Return [x, y] of the center of cell containing provided text 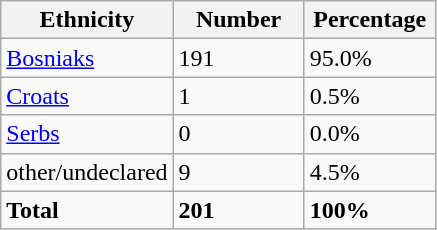
Bosniaks [87, 58]
Percentage [370, 20]
0.0% [370, 134]
9 [238, 172]
other/undeclared [87, 172]
0.5% [370, 96]
Serbs [87, 134]
Number [238, 20]
0 [238, 134]
100% [370, 210]
1 [238, 96]
Total [87, 210]
Croats [87, 96]
Ethnicity [87, 20]
191 [238, 58]
201 [238, 210]
95.0% [370, 58]
4.5% [370, 172]
